Determine the [X, Y] coordinate at the center of the cell enclosing the given text.  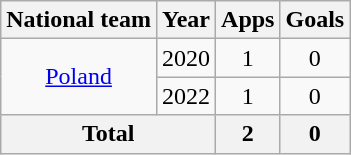
Total [108, 134]
Apps [248, 20]
2022 [186, 96]
National team [79, 20]
2 [248, 134]
Poland [79, 77]
Year [186, 20]
Goals [315, 20]
2020 [186, 58]
